Detect which cell encompasses the target text, then output its [x, y] center coordinate. 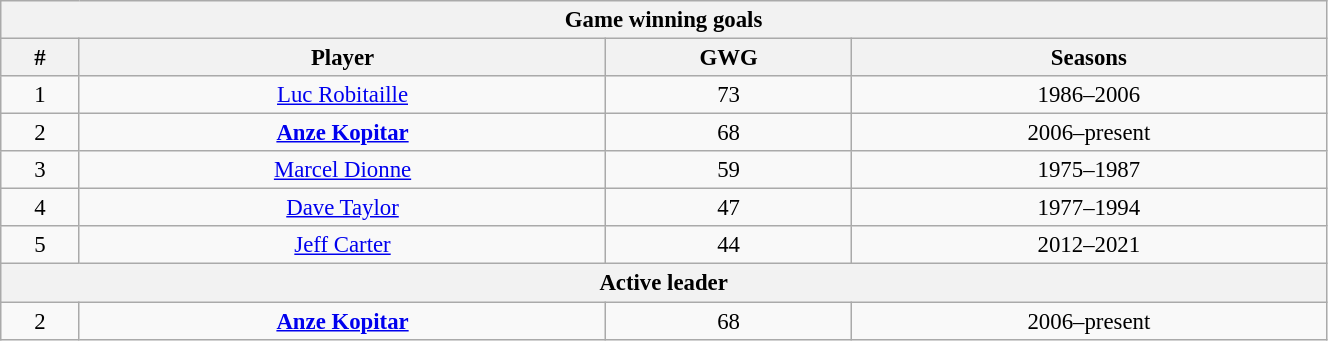
44 [728, 245]
2012–2021 [1088, 245]
Active leader [664, 283]
59 [728, 170]
1977–1994 [1088, 208]
Seasons [1088, 58]
3 [40, 170]
1975–1987 [1088, 170]
GWG [728, 58]
Dave Taylor [342, 208]
Game winning goals [664, 20]
5 [40, 245]
1986–2006 [1088, 95]
1 [40, 95]
Jeff Carter [342, 245]
# [40, 58]
Luc Robitaille [342, 95]
47 [728, 208]
Marcel Dionne [342, 170]
Player [342, 58]
4 [40, 208]
73 [728, 95]
